For the text-containing cell, return its midpoint in (X, Y) coordinate format. 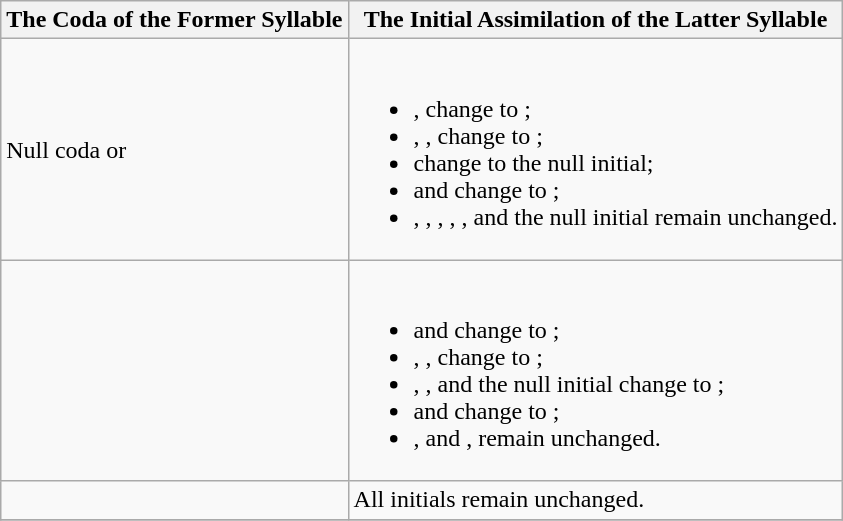
The Initial Assimilation of the Latter Syllable (596, 20)
, change to ;, , change to ; change to the null initial; and change to ;, , , , , and the null initial remain unchanged. (596, 150)
All initials remain unchanged. (596, 500)
and change to ;, , change to ;, , and the null initial change to ; and change to ;, and , remain unchanged. (596, 370)
Null coda or (174, 150)
The Coda of the Former Syllable (174, 20)
